Output the [X, Y] coordinate of the center of the cell containing the given text.  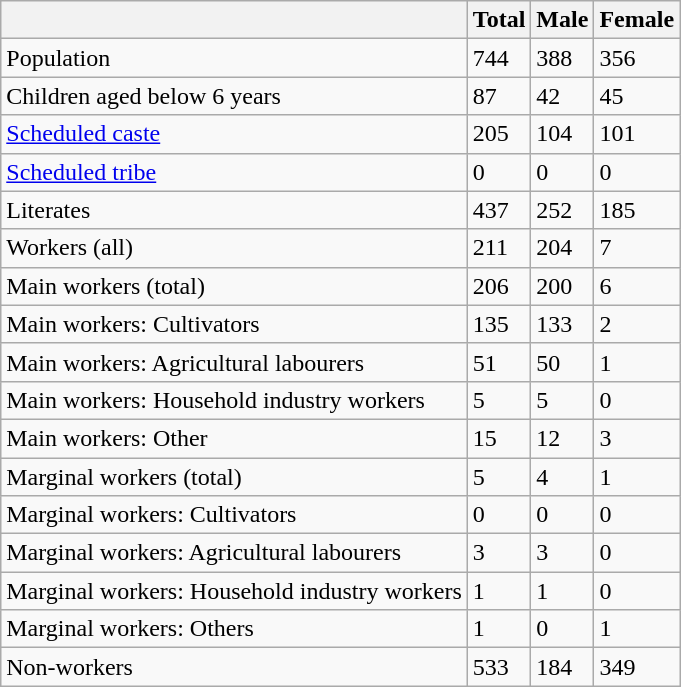
133 [562, 324]
185 [637, 210]
2 [637, 324]
12 [562, 438]
Marginal workers: Others [234, 629]
135 [499, 324]
Scheduled tribe [234, 172]
Main workers (total) [234, 286]
356 [637, 58]
Workers (all) [234, 248]
4 [562, 477]
45 [637, 96]
200 [562, 286]
206 [499, 286]
Total [499, 20]
252 [562, 210]
388 [562, 58]
Main workers: Household industry workers [234, 400]
Main workers: Cultivators [234, 324]
Non-workers [234, 667]
101 [637, 134]
Main workers: Agricultural labourers [234, 362]
184 [562, 667]
15 [499, 438]
42 [562, 96]
Literates [234, 210]
Scheduled caste [234, 134]
51 [499, 362]
104 [562, 134]
Children aged below 6 years [234, 96]
437 [499, 210]
50 [562, 362]
Main workers: Other [234, 438]
6 [637, 286]
Marginal workers: Cultivators [234, 515]
204 [562, 248]
211 [499, 248]
7 [637, 248]
Marginal workers: Household industry workers [234, 591]
Marginal workers: Agricultural labourers [234, 553]
744 [499, 58]
205 [499, 134]
349 [637, 667]
Population [234, 58]
533 [499, 667]
Female [637, 20]
Male [562, 20]
87 [499, 96]
Marginal workers (total) [234, 477]
